Return the (x, y) coordinate for the center point of the cell that contains the specified text.  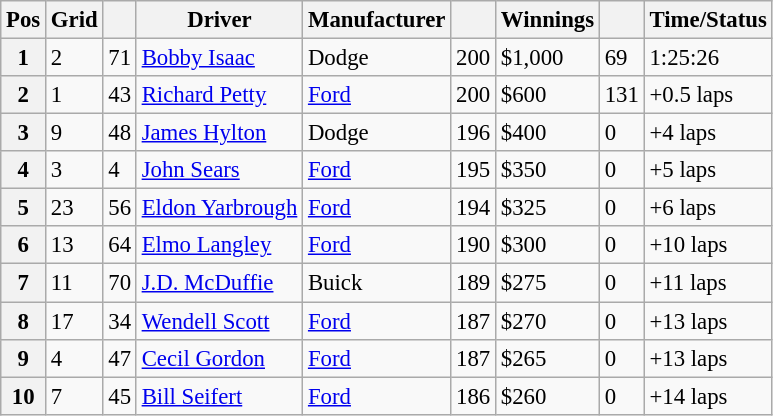
13 (74, 245)
$1,000 (547, 58)
186 (474, 396)
8 (24, 321)
71 (120, 58)
Buick (377, 283)
64 (120, 245)
Driver (219, 20)
$270 (547, 321)
$300 (547, 245)
43 (120, 95)
45 (120, 396)
Eldon Yarbrough (219, 208)
70 (120, 283)
69 (622, 58)
J.D. McDuffie (219, 283)
Wendell Scott (219, 321)
+4 laps (708, 133)
$260 (547, 396)
James Hylton (219, 133)
48 (120, 133)
56 (120, 208)
195 (474, 170)
Bobby Isaac (219, 58)
+5 laps (708, 170)
John Sears (219, 170)
10 (24, 396)
23 (74, 208)
47 (120, 358)
Richard Petty (219, 95)
$265 (547, 358)
Bill Seifert (219, 396)
$275 (547, 283)
Time/Status (708, 20)
Grid (74, 20)
+0.5 laps (708, 95)
5 (24, 208)
Elmo Langley (219, 245)
196 (474, 133)
+10 laps (708, 245)
+14 laps (708, 396)
194 (474, 208)
Pos (24, 20)
6 (24, 245)
Winnings (547, 20)
34 (120, 321)
$400 (547, 133)
190 (474, 245)
+11 laps (708, 283)
11 (74, 283)
Cecil Gordon (219, 358)
17 (74, 321)
131 (622, 95)
$325 (547, 208)
$350 (547, 170)
$600 (547, 95)
1:25:26 (708, 58)
+6 laps (708, 208)
Manufacturer (377, 20)
189 (474, 283)
